Capture the cell that displays the provided text and extract its (X, Y) central coordinate. 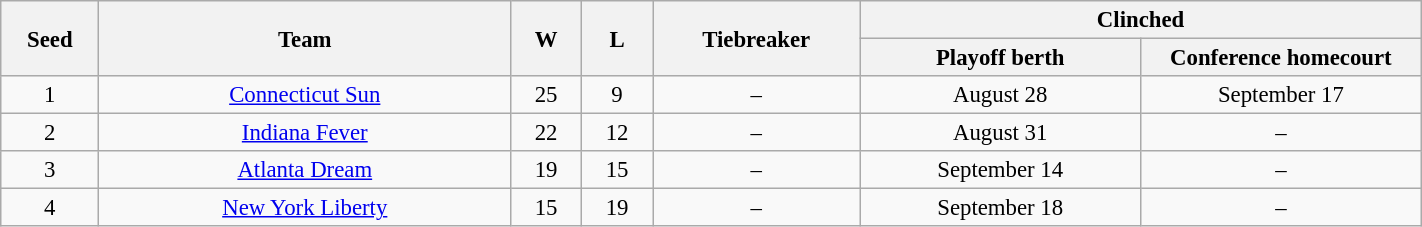
W (546, 38)
L (618, 38)
4 (50, 208)
Conference homecourt (1282, 58)
22 (546, 133)
Atlanta Dream (305, 170)
2 (50, 133)
Team (305, 38)
Seed (50, 38)
25 (546, 95)
1 (50, 95)
August 31 (1000, 133)
Indiana Fever (305, 133)
Tiebreaker (756, 38)
Clinched (1140, 20)
12 (618, 133)
Playoff berth (1000, 58)
Connecticut Sun (305, 95)
September 17 (1282, 95)
3 (50, 170)
August 28 (1000, 95)
9 (618, 95)
New York Liberty (305, 208)
September 14 (1000, 170)
September 18 (1000, 208)
